Identify which cell holds the provided text, then report its (x, y) central coordinate. 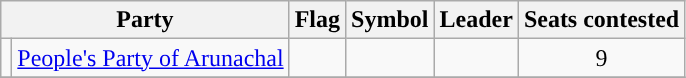
Leader (476, 20)
People's Party of Arunachal (150, 58)
9 (601, 58)
Seats contested (601, 20)
Symbol (390, 20)
Party (145, 20)
Flag (317, 20)
